Output the (x, y) coordinate of the center of the cell containing the given text.  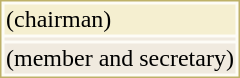
(member and secretary) (120, 59)
(chairman) (120, 19)
